Capture the cell that displays the provided text and extract its (X, Y) central coordinate. 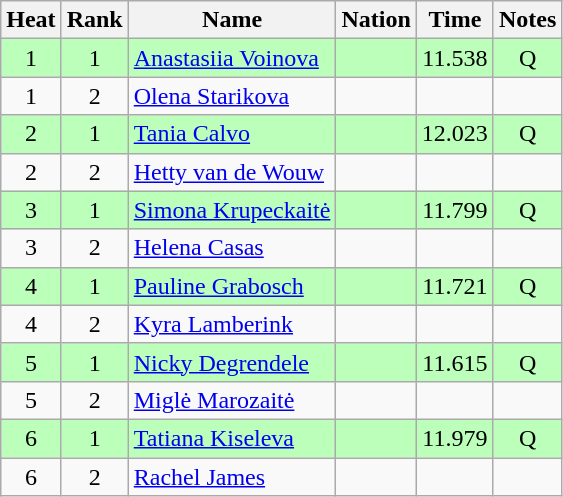
11.721 (454, 286)
Heat (31, 20)
Rank (94, 20)
Kyra Lamberink (232, 324)
Anastasiia Voinova (232, 58)
11.979 (454, 438)
11.799 (454, 210)
Tania Calvo (232, 134)
Time (454, 20)
Notes (527, 20)
11.615 (454, 362)
Rachel James (232, 477)
Olena Starikova (232, 96)
Hetty van de Wouw (232, 172)
11.538 (454, 58)
Tatiana Kiseleva (232, 438)
12.023 (454, 134)
Helena Casas (232, 248)
Name (232, 20)
Miglė Marozaitė (232, 400)
Pauline Grabosch (232, 286)
Nation (376, 20)
Simona Krupeckaitė (232, 210)
Nicky Degrendele (232, 362)
